Extract the (x, y) coordinate from the center of the cell holding the provided text.  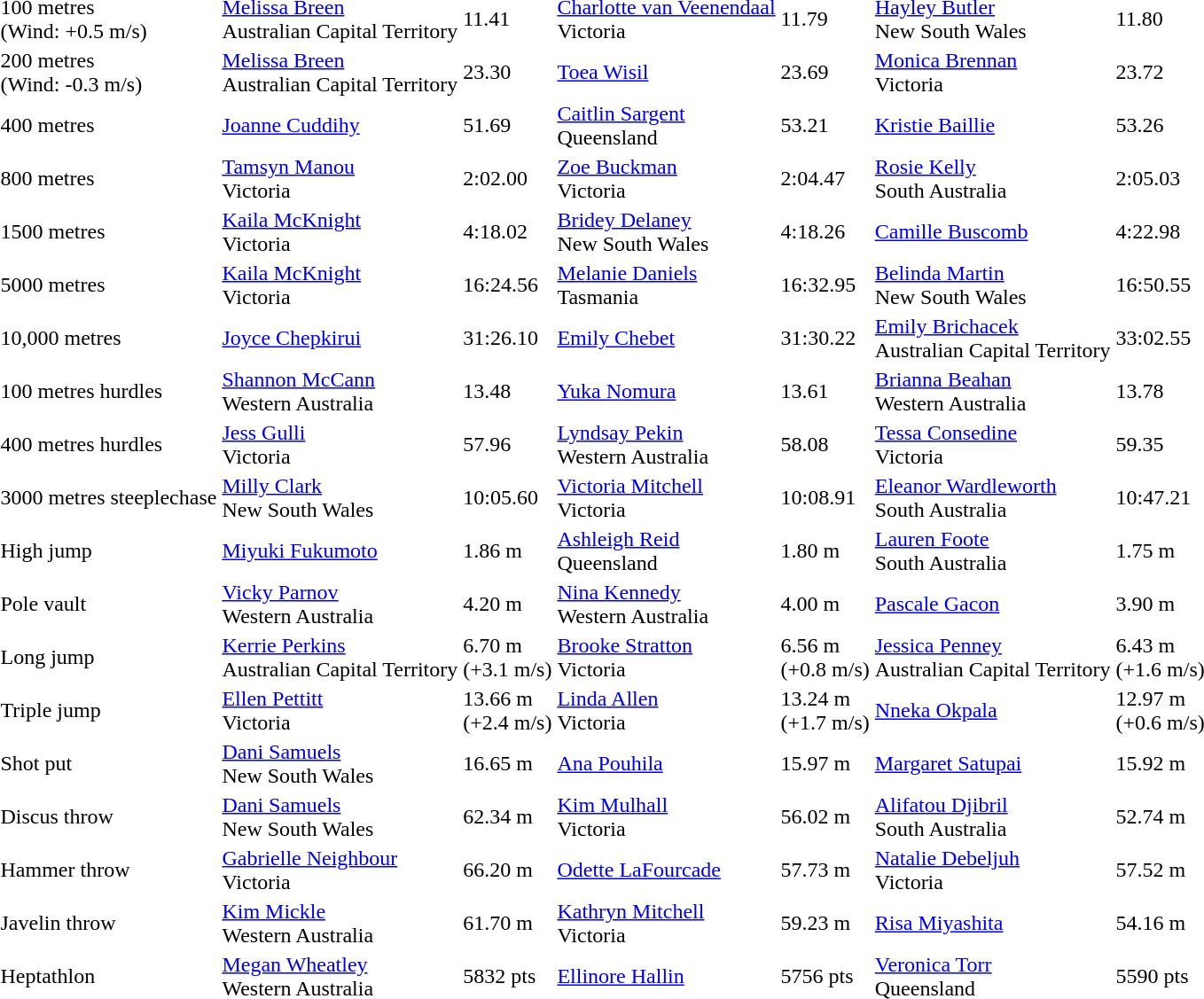
Emily Chebet (667, 339)
Kerrie PerkinsAustralian Capital Territory (340, 658)
Belinda MartinNew South Wales (993, 285)
Tamsyn ManouVictoria (340, 179)
31:30.22 (825, 339)
Shannon McCannWestern Australia (340, 392)
Lyndsay PekinWestern Australia (667, 445)
4.20 m (507, 605)
Tessa ConsedineVictoria (993, 445)
Toea Wisil (667, 73)
Melanie DanielsTasmania (667, 285)
Camille Buscomb (993, 232)
Linda AllenVictoria (667, 711)
56.02 m (825, 817)
6.70 m (+3.1 m/s) (507, 658)
15.97 m (825, 764)
10:05.60 (507, 498)
Emily BrichacekAustralian Capital Territory (993, 339)
2:02.00 (507, 179)
57.73 m (825, 870)
16:24.56 (507, 285)
58.08 (825, 445)
62.34 m (507, 817)
Kim MickleWestern Australia (340, 924)
Yuka Nomura (667, 392)
Kristie Baillie (993, 126)
Lauren FooteSouth Australia (993, 551)
Risa Miyashita (993, 924)
Nina KennedyWestern Australia (667, 605)
Vicky ParnovWestern Australia (340, 605)
Margaret Satupai (993, 764)
13.66 m (+2.4 m/s) (507, 711)
Victoria MitchellVictoria (667, 498)
10:08.91 (825, 498)
Gabrielle NeighbourVictoria (340, 870)
Nneka Okpala (993, 711)
Miyuki Fukumoto (340, 551)
51.69 (507, 126)
Joanne Cuddihy (340, 126)
Milly ClarkNew South Wales (340, 498)
13.48 (507, 392)
Pascale Gacon (993, 605)
Monica BrennanVictoria (993, 73)
Zoe BuckmanVictoria (667, 179)
Ana Pouhila (667, 764)
4:18.02 (507, 232)
61.70 m (507, 924)
23.69 (825, 73)
Kim MulhallVictoria (667, 817)
Ashleigh ReidQueensland (667, 551)
Joyce Chepkirui (340, 339)
Odette LaFourcade (667, 870)
4.00 m (825, 605)
Brianna BeahanWestern Australia (993, 392)
Caitlin SargentQueensland (667, 126)
Eleanor WardleworthSouth Australia (993, 498)
6.56 m (+0.8 m/s) (825, 658)
Alifatou DjibrilSouth Australia (993, 817)
Jess GulliVictoria (340, 445)
1.80 m (825, 551)
59.23 m (825, 924)
31:26.10 (507, 339)
Kathryn MitchellVictoria (667, 924)
Melissa BreenAustralian Capital Territory (340, 73)
53.21 (825, 126)
Jessica PenneyAustralian Capital Territory (993, 658)
1.86 m (507, 551)
Rosie KellySouth Australia (993, 179)
23.30 (507, 73)
66.20 m (507, 870)
16:32.95 (825, 285)
57.96 (507, 445)
13.24 m (+1.7 m/s) (825, 711)
Bridey DelaneyNew South Wales (667, 232)
4:18.26 (825, 232)
Brooke StrattonVictoria (667, 658)
16.65 m (507, 764)
Ellen PettittVictoria (340, 711)
2:04.47 (825, 179)
13.61 (825, 392)
Natalie DebeljuhVictoria (993, 870)
